Provide the (x, y) coordinate of the cell's center where the given text is located.  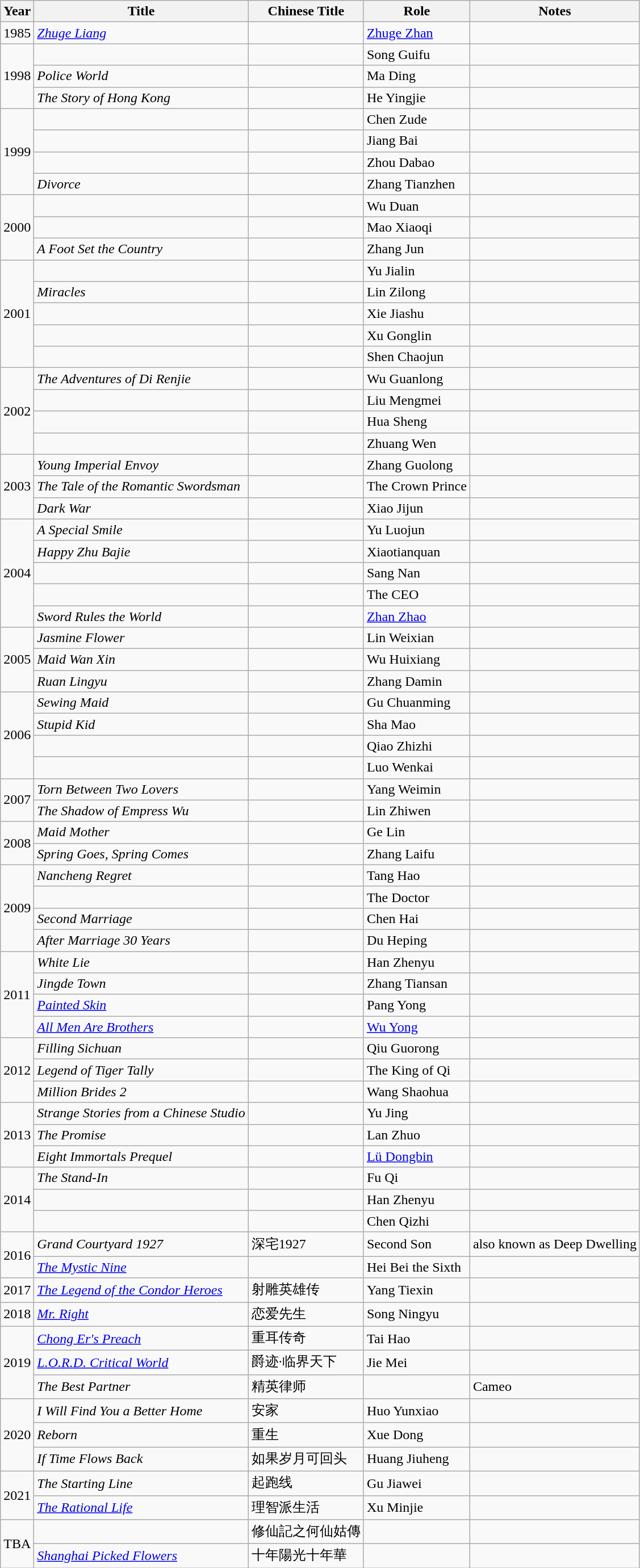
如果岁月可回头 (306, 1459)
Zhang Tiansan (417, 984)
理智派生活 (306, 1508)
Zhang Laifu (417, 854)
Wu Huixiang (417, 660)
2002 (17, 411)
Second Son (417, 1244)
Xu Minjie (417, 1508)
The Stand-In (141, 1178)
Mao Xiaoqi (417, 227)
Huo Yunxiao (417, 1411)
Lan Zhuo (417, 1135)
Chinese Title (306, 11)
2011 (17, 995)
Chong Er's Preach (141, 1339)
Chen Qizhi (417, 1221)
Mr. Right (141, 1315)
White Lie (141, 962)
Dark War (141, 508)
Song Ningyu (417, 1315)
Happy Zhu Bajie (141, 551)
Zhuang Wen (417, 443)
1999 (17, 152)
Maid Wan Xin (141, 660)
TBA (17, 1544)
Xiao Jijun (417, 508)
Lin Zhiwen (417, 811)
2003 (17, 487)
Yang Weimin (417, 789)
2000 (17, 227)
All Men Are Brothers (141, 1027)
Zhuge Liang (141, 33)
After Marriage 30 Years (141, 940)
Yu Jialin (417, 271)
Yu Jing (417, 1113)
The Adventures of Di Renjie (141, 379)
2021 (17, 1495)
A Foot Set the Country (141, 249)
Zhou Dabao (417, 162)
Filling Sichuan (141, 1049)
十年陽光十年華 (306, 1556)
Tang Hao (417, 875)
Notes (554, 11)
Sha Mao (417, 724)
Luo Wenkai (417, 768)
The Tale of the Romantic Swordsman (141, 487)
Zhang Damin (417, 681)
Shen Chaojun (417, 357)
Shanghai Picked Flowers (141, 1556)
Zhang Tianzhen (417, 184)
Qiao Zhizhi (417, 746)
安家 (306, 1411)
重耳传奇 (306, 1339)
L.O.R.D. Critical World (141, 1362)
2019 (17, 1362)
爵迹·临界天下 (306, 1362)
Zhuge Zhan (417, 33)
2017 (17, 1290)
Role (417, 11)
A Special Smile (141, 530)
Fu Qi (417, 1178)
Yu Luojun (417, 530)
The Shadow of Empress Wu (141, 811)
Zhang Guolong (417, 465)
The CEO (417, 594)
Second Marriage (141, 919)
Chen Hai (417, 919)
Tai Hao (417, 1339)
Lin Zilong (417, 292)
2008 (17, 843)
Sang Nan (417, 573)
Hei Bei the Sixth (417, 1267)
Lin Weixian (417, 638)
恋爱先生 (306, 1315)
重生 (306, 1435)
Hua Sheng (417, 422)
Qiu Guorong (417, 1049)
Eight Immortals Prequel (141, 1156)
Painted Skin (141, 1005)
Sewing Maid (141, 703)
Legend of Tiger Tally (141, 1070)
The Rational Life (141, 1508)
Divorce (141, 184)
Wu Duan (417, 206)
Spring Goes, Spring Comes (141, 854)
Million Brides 2 (141, 1092)
Du Heping (417, 940)
2001 (17, 314)
Pang Yong (417, 1005)
Song Guifu (417, 54)
Jingde Town (141, 984)
The Story of Hong Kong (141, 98)
Stupid Kid (141, 724)
精英律师 (306, 1386)
1998 (17, 76)
Ma Ding (417, 76)
Gu Jiawei (417, 1483)
The King of Qi (417, 1070)
2009 (17, 908)
修仙記之何仙姑傳 (306, 1532)
Ruan Lingyu (141, 681)
The Doctor (417, 897)
Zhang Jun (417, 249)
2018 (17, 1315)
2005 (17, 660)
2006 (17, 735)
Huang Jiuheng (417, 1459)
If Time Flows Back (141, 1459)
The Mystic Nine (141, 1267)
Jie Mei (417, 1362)
起跑线 (306, 1483)
Reborn (141, 1435)
The Legend of the Condor Heroes (141, 1290)
Wu Yong (417, 1027)
Jiang Bai (417, 141)
Miracles (141, 292)
Zhan Zhao (417, 616)
I Will Find You a Better Home (141, 1411)
Grand Courtyard 1927 (141, 1244)
2004 (17, 573)
Xu Gonglin (417, 336)
深宅1927 (306, 1244)
2012 (17, 1070)
Year (17, 11)
The Promise (141, 1135)
He Yingjie (417, 98)
1985 (17, 33)
Wang Shaohua (417, 1092)
Title (141, 11)
Sword Rules the World (141, 616)
Lü Dongbin (417, 1156)
Police World (141, 76)
The Starting Line (141, 1483)
Xie Jiashu (417, 314)
Chen Zude (417, 119)
The Best Partner (141, 1386)
Xiaotianquan (417, 551)
Liu Mengmei (417, 400)
Strange Stories from a Chinese Studio (141, 1113)
2020 (17, 1435)
Gu Chuanming (417, 703)
Yang Tiexin (417, 1290)
2014 (17, 1200)
Maid Mother (141, 832)
2016 (17, 1255)
2007 (17, 800)
Wu Guanlong (417, 379)
Xue Dong (417, 1435)
射雕英雄传 (306, 1290)
Young Imperial Envoy (141, 465)
also known as Deep Dwelling (554, 1244)
The Crown Prince (417, 487)
Torn Between Two Lovers (141, 789)
Ge Lin (417, 832)
2013 (17, 1135)
Nancheng Regret (141, 875)
Jasmine Flower (141, 638)
Cameo (554, 1386)
